Capture the cell that displays the provided text and extract its (X, Y) central coordinate. 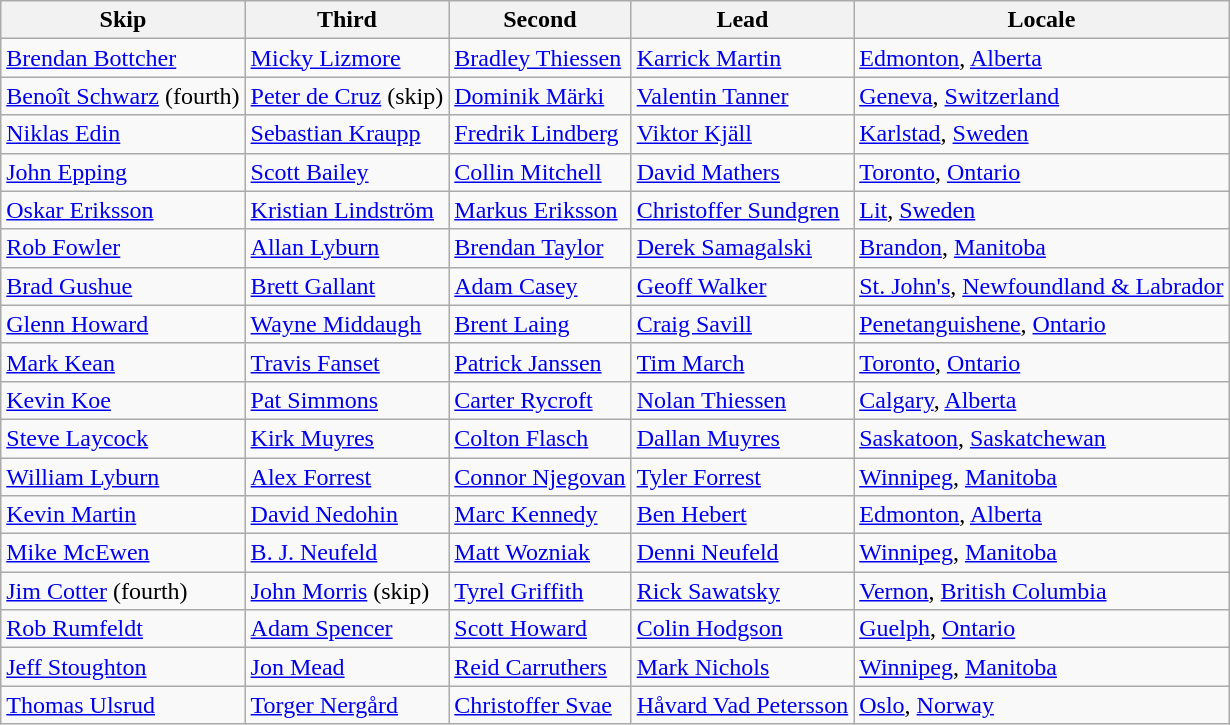
Tim March (742, 362)
Oskar Eriksson (123, 210)
Lead (742, 20)
Wayne Middaugh (347, 324)
Lit, Sweden (1042, 210)
Kirk Muyres (347, 438)
Marc Kennedy (540, 515)
Steve Laycock (123, 438)
Kristian Lindström (347, 210)
Geneva, Switzerland (1042, 96)
Brendan Taylor (540, 248)
Brandon, Manitoba (1042, 248)
Allan Lyburn (347, 248)
Fredrik Lindberg (540, 134)
Reid Carruthers (540, 667)
Guelph, Ontario (1042, 629)
Scott Bailey (347, 172)
Kevin Martin (123, 515)
Connor Njegovan (540, 477)
Bradley Thiessen (540, 58)
Viktor Kjäll (742, 134)
Penetanguishene, Ontario (1042, 324)
Carter Rycroft (540, 400)
Brad Gushue (123, 286)
Adam Casey (540, 286)
Mark Nichols (742, 667)
Brett Gallant (347, 286)
Tyler Forrest (742, 477)
St. John's, Newfoundland & Labrador (1042, 286)
Jeff Stoughton (123, 667)
Rob Rumfeldt (123, 629)
Locale (1042, 20)
Oslo, Norway (1042, 705)
Matt Wozniak (540, 553)
Glenn Howard (123, 324)
Adam Spencer (347, 629)
Rick Sawatsky (742, 591)
Peter de Cruz (skip) (347, 96)
Colin Hodgson (742, 629)
Pat Simmons (347, 400)
Calgary, Alberta (1042, 400)
Rob Fowler (123, 248)
Brent Laing (540, 324)
Jim Cotter (fourth) (123, 591)
Dallan Muyres (742, 438)
Valentin Tanner (742, 96)
David Mathers (742, 172)
Third (347, 20)
Saskatoon, Saskatchewan (1042, 438)
Torger Nergård (347, 705)
Christoffer Sundgren (742, 210)
Markus Eriksson (540, 210)
Scott Howard (540, 629)
Skip (123, 20)
Jon Mead (347, 667)
Derek Samagalski (742, 248)
William Lyburn (123, 477)
Denni Neufeld (742, 553)
Thomas Ulsrud (123, 705)
Collin Mitchell (540, 172)
Micky Lizmore (347, 58)
Niklas Edin (123, 134)
Benoît Schwarz (fourth) (123, 96)
David Nedohin (347, 515)
Colton Flasch (540, 438)
Dominik Märki (540, 96)
Mark Kean (123, 362)
Kevin Koe (123, 400)
Christoffer Svae (540, 705)
Sebastian Kraupp (347, 134)
John Epping (123, 172)
B. J. Neufeld (347, 553)
Mike McEwen (123, 553)
John Morris (skip) (347, 591)
Travis Fanset (347, 362)
Karrick Martin (742, 58)
Craig Savill (742, 324)
Håvard Vad Petersson (742, 705)
Patrick Janssen (540, 362)
Vernon, British Columbia (1042, 591)
Ben Hebert (742, 515)
Karlstad, Sweden (1042, 134)
Geoff Walker (742, 286)
Tyrel Griffith (540, 591)
Second (540, 20)
Alex Forrest (347, 477)
Nolan Thiessen (742, 400)
Brendan Bottcher (123, 58)
